Output the (x, y) coordinate of the center of the cell containing the given text.  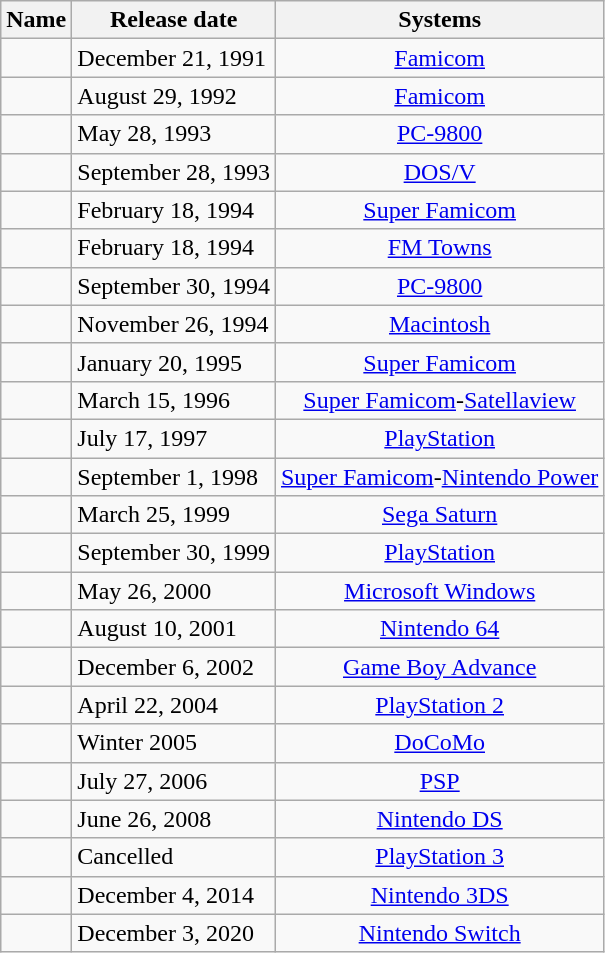
August 29, 1992 (174, 96)
Game Boy Advance (439, 667)
May 26, 2000 (174, 591)
August 10, 2001 (174, 629)
Nintendo 64 (439, 629)
Systems (439, 20)
Sega Saturn (439, 515)
PlayStation 2 (439, 705)
March 15, 1996 (174, 400)
Nintendo DS (439, 819)
September 30, 1994 (174, 286)
September 1, 1998 (174, 477)
DoCoMo (439, 743)
November 26, 1994 (174, 324)
PlayStation 3 (439, 857)
September 30, 1999 (174, 553)
Release date (174, 20)
FM Towns (439, 248)
July 17, 1997 (174, 438)
Super Famicom-Satellaview (439, 400)
PSP (439, 781)
September 28, 1993 (174, 172)
March 25, 1999 (174, 515)
Nintendo Switch (439, 933)
June 26, 2008 (174, 819)
January 20, 1995 (174, 362)
May 28, 1993 (174, 134)
Super Famicom-Nintendo Power (439, 477)
December 6, 2002 (174, 667)
Cancelled (174, 857)
December 21, 1991 (174, 58)
July 27, 2006 (174, 781)
Macintosh (439, 324)
Nintendo 3DS (439, 895)
December 4, 2014 (174, 895)
December 3, 2020 (174, 933)
Name (36, 20)
Microsoft Windows (439, 591)
Winter 2005 (174, 743)
DOS/V (439, 172)
April 22, 2004 (174, 705)
